Capture the cell that displays the provided text and extract its (x, y) central coordinate. 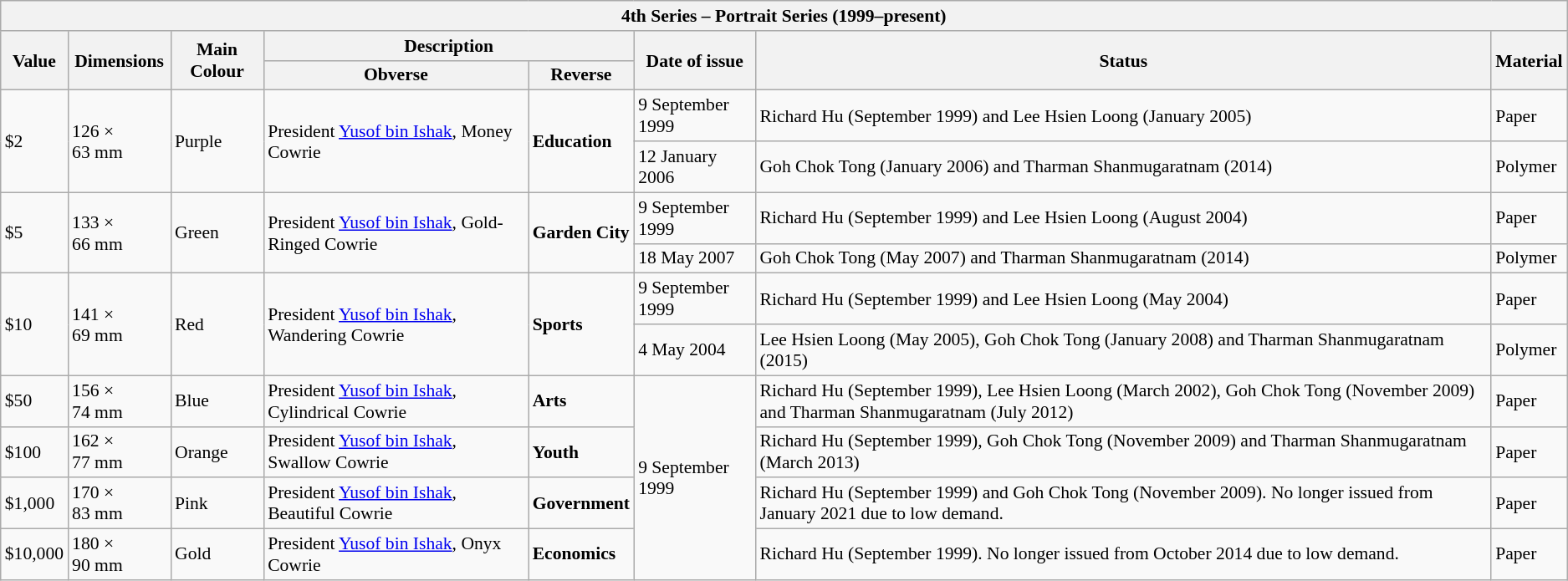
Richard Hu (September 1999) and Lee Hsien Loong (January 2005) (1123, 115)
170 × 83 mm (119, 503)
Description (448, 46)
Reverse (581, 75)
Gold (217, 555)
Richard Hu (September 1999) and Goh Chok Tong (November 2009). No longer issued from January 2021 due to low demand. (1123, 503)
$10,000 (34, 555)
President Yusof bin Ishak, Money Cowrie (396, 141)
12 January 2006 (694, 167)
Blue (217, 401)
Green (217, 232)
Richard Hu (September 1999), Lee Hsien Loong (March 2002), Goh Chok Tong (November 2009) and Tharman Shanmugaratnam (July 2012) (1123, 401)
Orange (217, 451)
Economics (581, 555)
141 × 69 mm (119, 324)
Sports (581, 324)
$2 (34, 141)
162 × 77 mm (119, 451)
156 × 74 mm (119, 401)
$1,000 (34, 503)
President Yusof bin Ishak, Onyx Cowrie (396, 555)
Main Colour (217, 60)
Material (1529, 60)
Purple (217, 141)
18 May 2007 (694, 258)
President Yusof bin Ishak, Wandering Cowrie (396, 324)
Richard Hu (September 1999) and Lee Hsien Loong (May 2004) (1123, 299)
Richard Hu (September 1999). No longer issued from October 2014 due to low demand. (1123, 555)
Education (581, 141)
Pink (217, 503)
Youth (581, 451)
Arts (581, 401)
Dimensions (119, 60)
Value (34, 60)
Richard Hu (September 1999) and Lee Hsien Loong (August 2004) (1123, 217)
180 × 90 mm (119, 555)
Red (217, 324)
$50 (34, 401)
Goh Chok Tong (May 2007) and Tharman Shanmugaratnam (2014) (1123, 258)
President Yusof bin Ishak, Beautiful Cowrie (396, 503)
4 May 2004 (694, 349)
President Yusof bin Ishak, Gold-Ringed Cowrie (396, 232)
President Yusof bin Ishak, Cylindrical Cowrie (396, 401)
President Yusof bin Ishak, Swallow Cowrie (396, 451)
Garden City (581, 232)
133 × 66 mm (119, 232)
Goh Chok Tong (January 2006) and Tharman Shanmugaratnam (2014) (1123, 167)
$5 (34, 232)
Status (1123, 60)
$10 (34, 324)
Lee Hsien Loong (May 2005), Goh Chok Tong (January 2008) and Tharman Shanmugaratnam (2015) (1123, 349)
Government (581, 503)
$100 (34, 451)
Obverse (396, 75)
Date of issue (694, 60)
4th Series – Portrait Series (1999–present) (784, 16)
Richard Hu (September 1999), Goh Chok Tong (November 2009) and Tharman Shanmugaratnam (March 2013) (1123, 451)
126 × 63 mm (119, 141)
